Capture the cell that displays the provided text and extract its [X, Y] central coordinate. 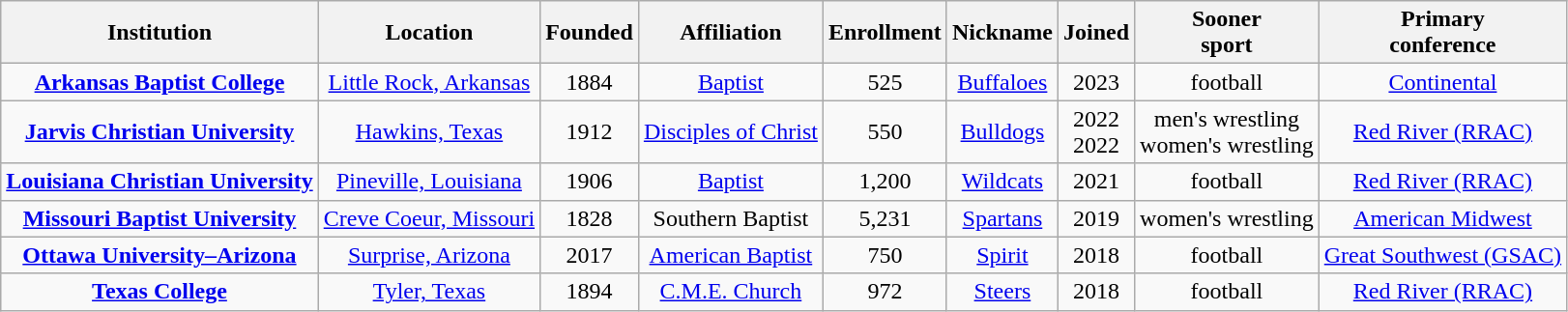
1912 [590, 131]
C.M.E. Church [731, 292]
women's wrestling [1228, 218]
Arkansas Baptist College [160, 82]
Founded [590, 33]
Primaryconference [1442, 33]
1,200 [885, 182]
Pineville, Louisiana [429, 182]
Little Rock, Arkansas [429, 82]
Great Southwest (GSAC) [1442, 255]
Texas College [160, 292]
5,231 [885, 218]
Southern Baptist [731, 218]
Institution [160, 33]
Nickname [1002, 33]
2023 [1096, 82]
1906 [590, 182]
Missouri Baptist University [160, 218]
Steers [1002, 292]
Surprise, Arizona [429, 255]
Bulldogs [1002, 131]
Louisiana Christian University [160, 182]
2019 [1096, 218]
1894 [590, 292]
American Baptist [731, 255]
Ottawa University–Arizona [160, 255]
Enrollment [885, 33]
Spartans [1002, 218]
men's wrestlingwomen's wrestling [1228, 131]
972 [885, 292]
Disciples of Christ [731, 131]
Spirit [1002, 255]
Affiliation [731, 33]
Location [429, 33]
2021 [1096, 182]
1828 [590, 218]
Wildcats [1002, 182]
Tyler, Texas [429, 292]
Soonersport [1228, 33]
Continental [1442, 82]
Jarvis Christian University [160, 131]
Hawkins, Texas [429, 131]
20222022 [1096, 131]
American Midwest [1442, 218]
750 [885, 255]
525 [885, 82]
550 [885, 131]
Creve Coeur, Missouri [429, 218]
Joined [1096, 33]
1884 [590, 82]
2017 [590, 255]
Buffaloes [1002, 82]
